Capture the cell that displays the provided text and extract its [X, Y] central coordinate. 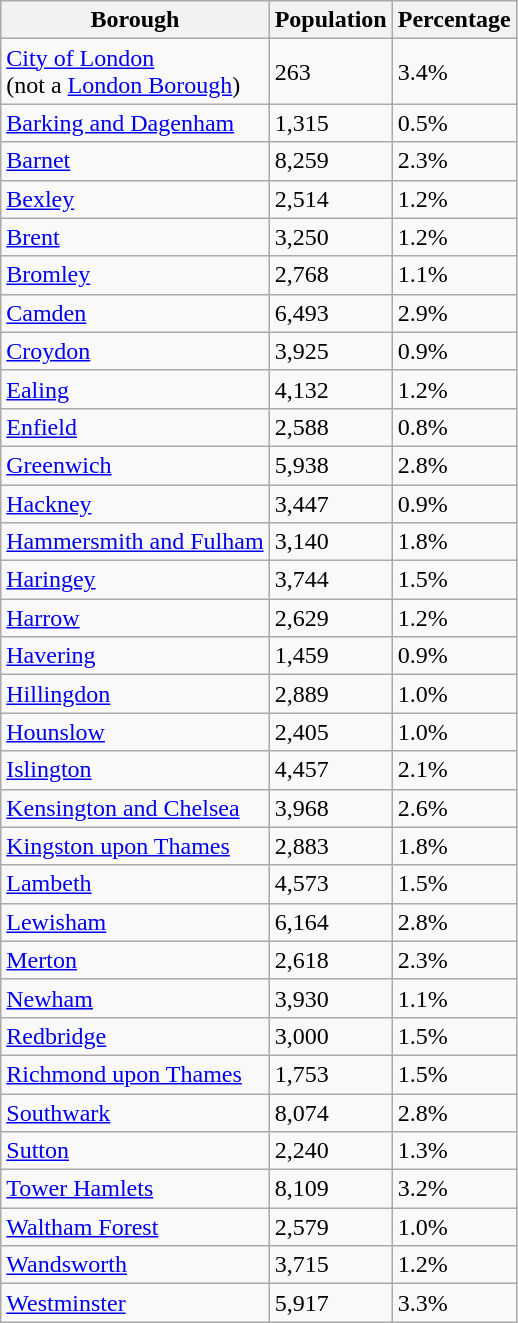
3,715 [330, 1265]
3,968 [330, 808]
Westminster [135, 1303]
8,259 [330, 161]
0.8% [454, 427]
2,768 [330, 275]
3.4% [454, 72]
2,883 [330, 846]
Kingston upon Thames [135, 846]
0.5% [454, 123]
Lambeth [135, 884]
Kensington and Chelsea [135, 808]
6,493 [330, 313]
2,618 [330, 960]
Hounslow [135, 732]
2.1% [454, 770]
Bexley [135, 199]
Hillingdon [135, 694]
Wandsworth [135, 1265]
Camden [135, 313]
3,250 [330, 237]
Brent [135, 237]
Southwark [135, 1113]
Sutton [135, 1151]
3,447 [330, 503]
1,459 [330, 656]
8,074 [330, 1113]
Ealing [135, 389]
2,588 [330, 427]
Population [330, 20]
2,514 [330, 199]
3,140 [330, 542]
1,753 [330, 1074]
Hackney [135, 503]
8,109 [330, 1189]
Redbridge [135, 1036]
2,629 [330, 618]
Barnet [135, 161]
5,938 [330, 465]
Borough [135, 20]
Barking and Dagenham [135, 123]
3.3% [454, 1303]
Enfield [135, 427]
Harrow [135, 618]
3,744 [330, 580]
Greenwich [135, 465]
263 [330, 72]
Richmond upon Thames [135, 1074]
Waltham Forest [135, 1227]
Havering [135, 656]
3,925 [330, 351]
Haringey [135, 580]
Lewisham [135, 922]
3.2% [454, 1189]
1.3% [454, 1151]
4,573 [330, 884]
2,240 [330, 1151]
Hammersmith and Fulham [135, 542]
1,315 [330, 123]
2.9% [454, 313]
4,457 [330, 770]
City of London (not a London Borough) [135, 72]
Percentage [454, 20]
3,930 [330, 998]
6,164 [330, 922]
2,405 [330, 732]
Merton [135, 960]
Tower Hamlets [135, 1189]
3,000 [330, 1036]
2,579 [330, 1227]
Islington [135, 770]
5,917 [330, 1303]
Croydon [135, 351]
Newham [135, 998]
2,889 [330, 694]
Bromley [135, 275]
4,132 [330, 389]
2.6% [454, 808]
